Locate the cell with the specified text and output its [X, Y] center coordinate. 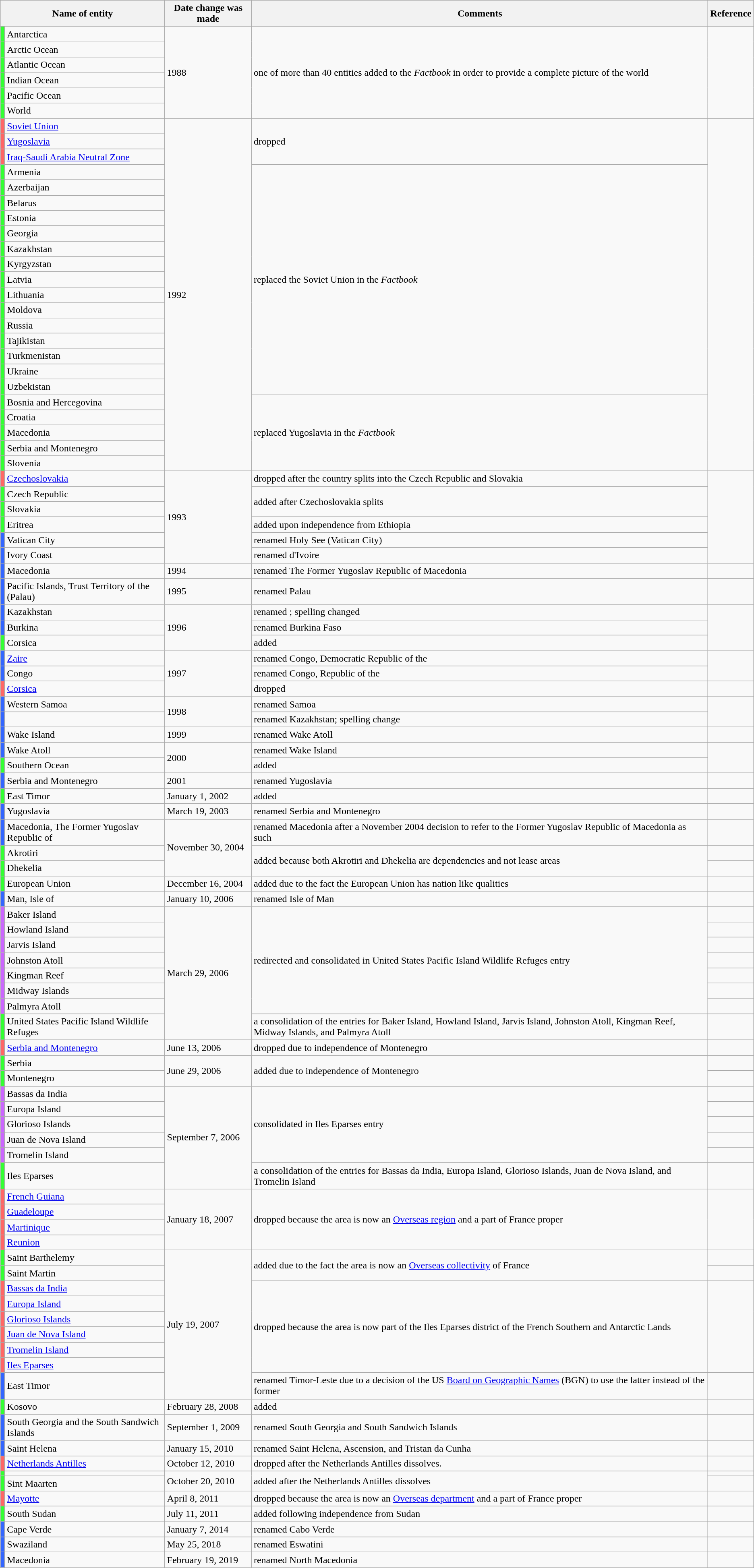
Southern Ocean [85, 765]
1998 [208, 712]
1997 [208, 673]
Czech Republic [85, 494]
Slovakia [85, 509]
renamed Timor-Leste due to a decision of the US Board on Geographic Names (BGN) to use the latter instead of the former [480, 1386]
added after Czechoslovakia splits [480, 502]
Moldova [85, 310]
Slovenia [85, 463]
November 30, 2004 [208, 847]
Belarus [85, 203]
a consolidation of the entries for Bassas da India, Europa Island, Glorioso Islands, Juan de Nova Island, and Tromelin Island [480, 1176]
Arctic Ocean [85, 50]
renamed North Macedonia [480, 1560]
Dhekelia [85, 868]
January 1, 2002 [208, 796]
Reference [731, 14]
Akrotiri [85, 853]
Estonia [85, 218]
July 11, 2011 [208, 1514]
replaced the Soviet Union in the Factbook [480, 279]
renamed Holy See (Vatican City) [480, 540]
renamed Serbia and Montenegro [480, 811]
Johnston Atoll [85, 960]
Ukraine [85, 371]
July 19, 2007 [208, 1325]
Name of entity [83, 14]
renamed Cabo Verde [480, 1529]
Latvia [85, 279]
renamed South Georgia and South Sandwich Islands [480, 1427]
Mayotte [85, 1499]
May 25, 2018 [208, 1545]
World [85, 111]
September 7, 2006 [208, 1137]
Jarvis Island [85, 945]
Armenia [85, 172]
renamed The Former Yugoslav Republic of Macedonia [480, 571]
replaced Yugoslavia in the Factbook [480, 432]
Soviet Union [85, 126]
Congo [85, 673]
December 16, 2004 [208, 883]
Antarctica [85, 34]
January 15, 2010 [208, 1448]
Western Samoa [85, 704]
1988 [208, 72]
a consolidation of the entries for Baker Island, Howland Island, Jarvis Island, Johnston Atoll, Kingman Reef, Midway Islands, and Palmyra Atoll [480, 1027]
January 10, 2006 [208, 899]
Zaire [85, 658]
Date change was made [208, 14]
renamed Wake Island [480, 750]
Czechoslovakia [85, 479]
Man, Isle of [85, 899]
1993 [208, 517]
October 20, 2010 [208, 1481]
Martinique [85, 1227]
Montenegro [85, 1078]
dropped after the country splits into the Czech Republic and Slovakia [480, 479]
Reunion [85, 1243]
dropped due to independence of Montenegro [480, 1048]
September 1, 2009 [208, 1427]
2001 [208, 781]
Comments [480, 14]
added upon independence from Ethiopia [480, 525]
renamed Yugoslavia [480, 781]
renamed Palau [480, 591]
October 12, 2010 [208, 1463]
renamed Congo, Republic of the [480, 673]
1999 [208, 735]
Wake Island [85, 735]
renamed Burkina Faso [480, 627]
Croatia [85, 417]
1994 [208, 571]
dropped because the area is now an Overseas department and a part of France proper [480, 1499]
United States Pacific Island Wildlife Refuges [85, 1027]
Vatican City [85, 540]
Cape Verde [85, 1529]
Swaziland [85, 1545]
Atlantic Ocean [85, 65]
Eritrea [85, 525]
added because both Akrotiri and Dhekelia are dependencies and not lease areas [480, 861]
Iraq-Saudi Arabia Neutral Zone [85, 157]
Pacific Islands, Trust Territory of the (Palau) [85, 591]
1992 [208, 295]
January 18, 2007 [208, 1219]
renamed Isle of Man [480, 899]
added following independence from Sudan [480, 1514]
redirected and consolidated in United States Pacific Island Wildlife Refuges entry [480, 960]
Midway Islands [85, 991]
South Sudan [85, 1514]
Burkina [85, 627]
Kyrgyzstan [85, 264]
Turkmenistan [85, 356]
Kingman Reef [85, 976]
renamed Saint Helena, Ascension, and Tristan da Cunha [480, 1448]
Azerbaijan [85, 187]
June 29, 2006 [208, 1071]
February 28, 2008 [208, 1407]
Georgia [85, 234]
Macedonia, The Former Yugoslav Republic of [85, 832]
consolidated in Iles Eparses entry [480, 1124]
added due to independence of Montenegro [480, 1071]
Saint Barthelemy [85, 1258]
Pacific Ocean [85, 95]
Serbia [85, 1063]
February 19, 2019 [208, 1560]
Russia [85, 325]
renamed Macedonia after a November 2004 decision to refer to the Former Yugoslav Republic of Macedonia as such [480, 832]
January 7, 2014 [208, 1529]
renamed ; spelling changed [480, 612]
Indian Ocean [85, 80]
added due to the fact the area is now an Overseas collectivity of France [480, 1266]
added after the Netherlands Antilles dissolves [480, 1481]
Saint Helena [85, 1448]
Palmyra Atoll [85, 1006]
renamed d'Ivoire [480, 555]
June 13, 2006 [208, 1048]
Guadeloupe [85, 1212]
Tajikistan [85, 341]
Saint Martin [85, 1273]
French Guiana [85, 1196]
South Georgia and the South Sandwich Islands [85, 1427]
one of more than 40 entities added to the Factbook in order to provide a complete picture of the world [480, 72]
Netherlands Antilles [85, 1463]
Baker Island [85, 914]
1996 [208, 627]
Sint Maarten [85, 1483]
Kosovo [85, 1407]
Bosnia and Hercegovina [85, 402]
Wake Atoll [85, 750]
Ivory Coast [85, 555]
March 29, 2006 [208, 973]
Uzbekistan [85, 387]
dropped because the area is now part of the Iles Eparses district of the French Southern and Antarctic Lands [480, 1327]
renamed Samoa [480, 704]
added due to the fact the European Union has nation like qualities [480, 883]
Howland Island [85, 929]
European Union [85, 883]
2000 [208, 758]
Lithuania [85, 295]
renamed Wake Atoll [480, 735]
April 8, 2011 [208, 1499]
1995 [208, 591]
dropped after the Netherlands Antilles dissolves. [480, 1463]
March 19, 2003 [208, 811]
dropped because the area is now an Overseas region and a part of France proper [480, 1219]
renamed Eswatini [480, 1545]
renamed Kazakhstan; spelling change [480, 720]
renamed Congo, Democratic Republic of the [480, 658]
